Extract the [x, y] coordinate from the center of the cell holding the provided text.  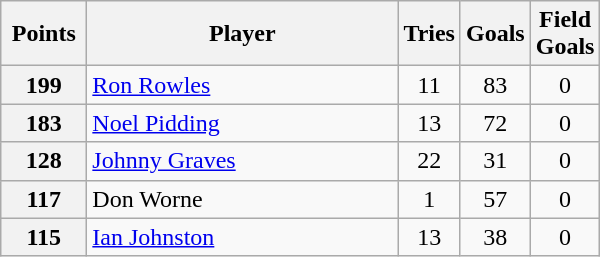
115 [44, 237]
Don Worne [242, 199]
199 [44, 85]
72 [495, 123]
Tries [430, 34]
83 [495, 85]
128 [44, 161]
183 [44, 123]
Player [242, 34]
Points [44, 34]
Noel Pidding [242, 123]
11 [430, 85]
22 [430, 161]
Ian Johnston [242, 237]
Ron Rowles [242, 85]
57 [495, 199]
Goals [495, 34]
117 [44, 199]
31 [495, 161]
Field Goals [565, 34]
38 [495, 237]
Johnny Graves [242, 161]
1 [430, 199]
